Output the [x, y] coordinate of the center of the cell containing the given text.  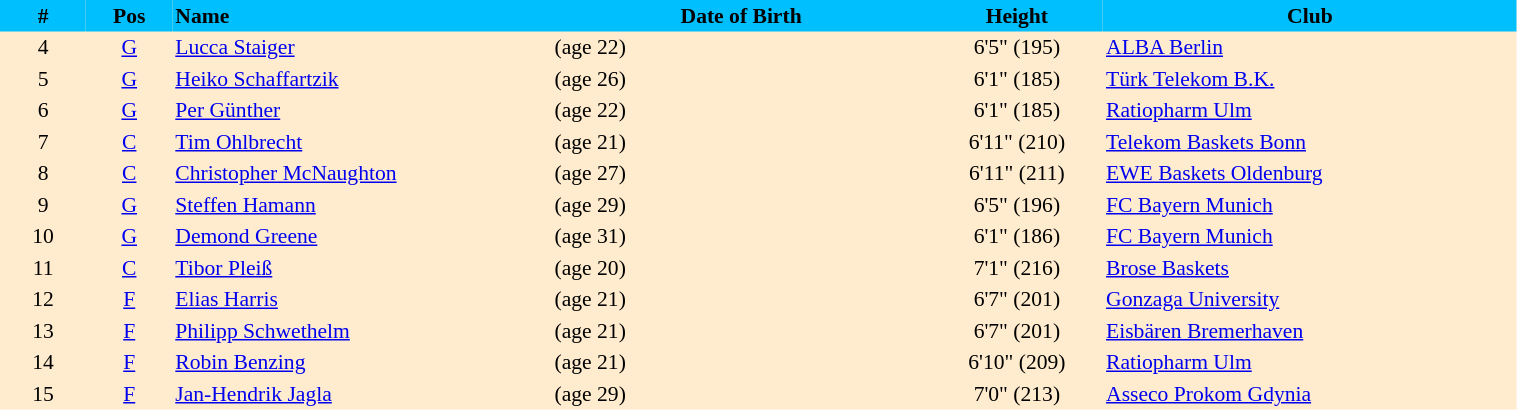
Telekom Baskets Bonn [1310, 142]
6'11" (211) [1017, 174]
5 [43, 79]
Christopher McNaughton [362, 174]
13 [43, 331]
(age 27) [742, 174]
7 [43, 142]
Per Günther [362, 110]
Robin Benzing [362, 362]
6'11" (210) [1017, 142]
Elias Harris [362, 300]
ALBA Berlin [1310, 48]
# [43, 16]
12 [43, 300]
6'5" (196) [1017, 205]
Türk Telekom B.K. [1310, 79]
6'1" (186) [1017, 236]
6'5" (195) [1017, 48]
Heiko Schaffartzik [362, 79]
15 [43, 394]
(age 31) [742, 236]
Eisbären Bremerhaven [1310, 331]
EWE Baskets Oldenburg [1310, 174]
Tibor Pleiß [362, 268]
7'0" (213) [1017, 394]
Height [1017, 16]
4 [43, 48]
Lucca Staiger [362, 48]
Demond Greene [362, 236]
7'1" (216) [1017, 268]
Date of Birth [742, 16]
8 [43, 174]
(age 20) [742, 268]
Club [1310, 16]
Brose Baskets [1310, 268]
9 [43, 205]
Tim Ohlbrecht [362, 142]
6 [43, 110]
11 [43, 268]
Name [362, 16]
6'10" (209) [1017, 362]
Pos [129, 16]
Gonzaga University [1310, 300]
Asseco Prokom Gdynia [1310, 394]
Jan-Hendrik Jagla [362, 394]
10 [43, 236]
Steffen Hamann [362, 205]
(age 26) [742, 79]
Philipp Schwethelm [362, 331]
14 [43, 362]
